Capture the cell that displays the provided text and extract its [x, y] central coordinate. 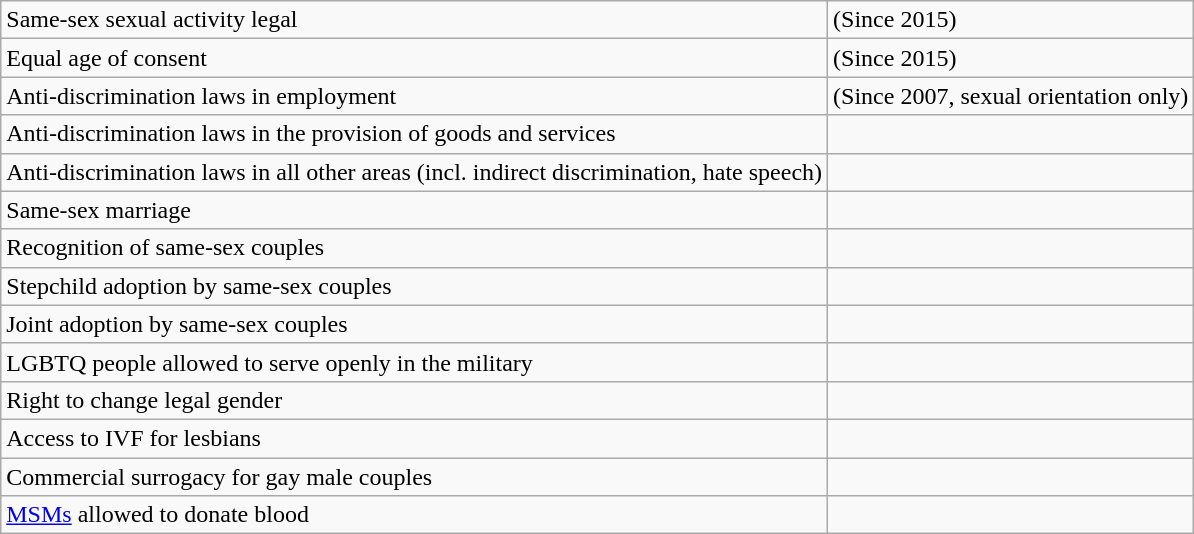
Equal age of consent [414, 58]
Right to change legal gender [414, 400]
Same-sex marriage [414, 210]
Anti-discrimination laws in the provision of goods and services [414, 134]
Commercial surrogacy for gay male couples [414, 477]
LGBTQ people allowed to serve openly in the military [414, 362]
Anti-discrimination laws in all other areas (incl. indirect discrimination, hate speech) [414, 172]
Stepchild adoption by same-sex couples [414, 286]
Recognition of same-sex couples [414, 248]
Anti-discrimination laws in employment [414, 96]
(Since 2007, sexual orientation only) [1011, 96]
MSMs allowed to donate blood [414, 515]
Joint adoption by same-sex couples [414, 324]
Access to IVF for lesbians [414, 438]
Same-sex sexual activity legal [414, 20]
